Output the [x, y] coordinate of the center of the cell containing the given text.  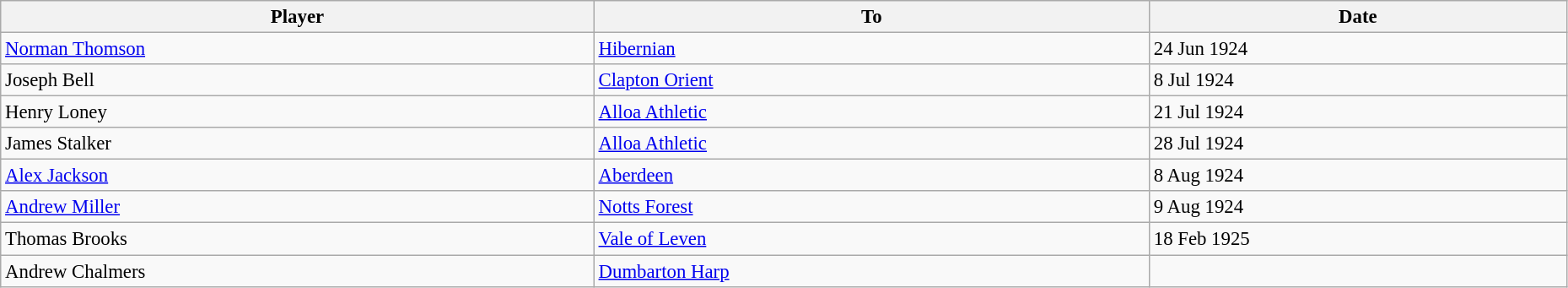
To [871, 17]
Clapton Orient [871, 80]
Norman Thomson [298, 49]
21 Jul 1924 [1358, 112]
Henry Loney [298, 112]
Hibernian [871, 49]
Player [298, 17]
Thomas Brooks [298, 239]
28 Jul 1924 [1358, 144]
18 Feb 1925 [1358, 239]
8 Aug 1924 [1358, 176]
Andrew Chalmers [298, 271]
8 Jul 1924 [1358, 80]
Alex Jackson [298, 176]
James Stalker [298, 144]
Notts Forest [871, 207]
Dumbarton Harp [871, 271]
Joseph Bell [298, 80]
9 Aug 1924 [1358, 207]
Date [1358, 17]
24 Jun 1924 [1358, 49]
Andrew Miller [298, 207]
Aberdeen [871, 176]
Vale of Leven [871, 239]
